From the cell containing the given text, extract its center point as [x, y] coordinate. 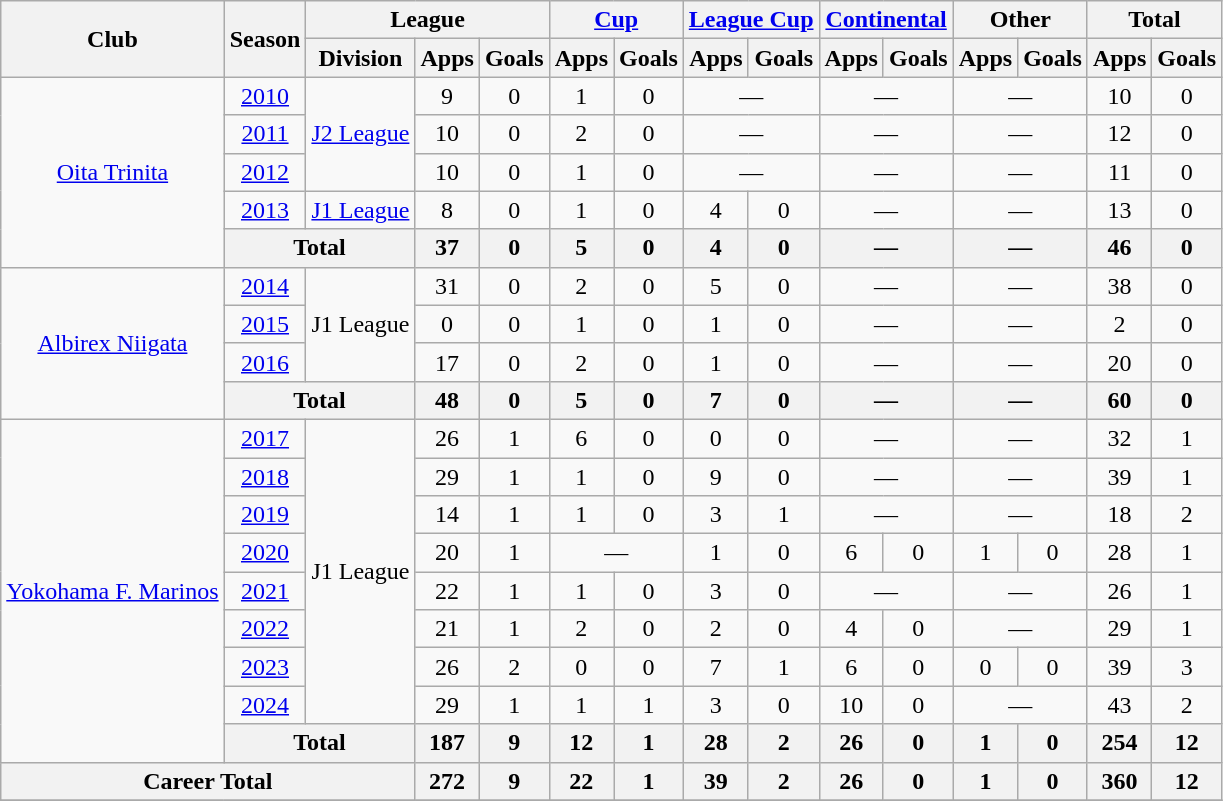
2017 [265, 438]
2018 [265, 477]
Continental [886, 20]
360 [1119, 781]
48 [447, 400]
2019 [265, 515]
Career Total [208, 781]
21 [447, 629]
18 [1119, 515]
League [428, 20]
Cup [616, 20]
254 [1119, 743]
Division [360, 58]
2015 [265, 324]
2021 [265, 591]
38 [1119, 286]
2012 [265, 172]
Season [265, 39]
2022 [265, 629]
8 [447, 210]
2020 [265, 553]
2016 [265, 362]
Yokohama F. Marinos [112, 590]
J2 League [360, 134]
60 [1119, 400]
14 [447, 515]
Other [1020, 20]
2011 [265, 134]
37 [447, 248]
Oita Trinita [112, 172]
31 [447, 286]
2010 [265, 96]
272 [447, 781]
2014 [265, 286]
2013 [265, 210]
Albirex Niigata [112, 343]
Club [112, 39]
13 [1119, 210]
32 [1119, 438]
46 [1119, 248]
2024 [265, 705]
187 [447, 743]
17 [447, 362]
League Cup [751, 20]
2023 [265, 667]
43 [1119, 705]
11 [1119, 172]
